Output the [x, y] coordinate of the center of the cell containing the given text.  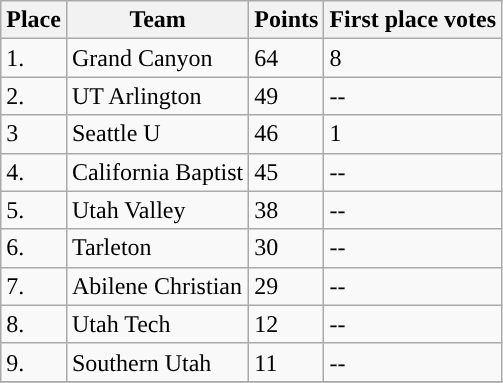
9. [34, 362]
1. [34, 58]
Seattle U [157, 134]
Utah Valley [157, 210]
Grand Canyon [157, 58]
UT Arlington [157, 96]
Utah Tech [157, 324]
38 [286, 210]
1 [413, 134]
4. [34, 172]
Abilene Christian [157, 286]
5. [34, 210]
8 [413, 58]
Points [286, 20]
11 [286, 362]
30 [286, 248]
2. [34, 96]
64 [286, 58]
First place votes [413, 20]
45 [286, 172]
California Baptist [157, 172]
Place [34, 20]
12 [286, 324]
Southern Utah [157, 362]
6. [34, 248]
49 [286, 96]
Team [157, 20]
46 [286, 134]
29 [286, 286]
8. [34, 324]
7. [34, 286]
Tarleton [157, 248]
3 [34, 134]
